Output the (x, y) coordinate of the center of the cell containing the given text.  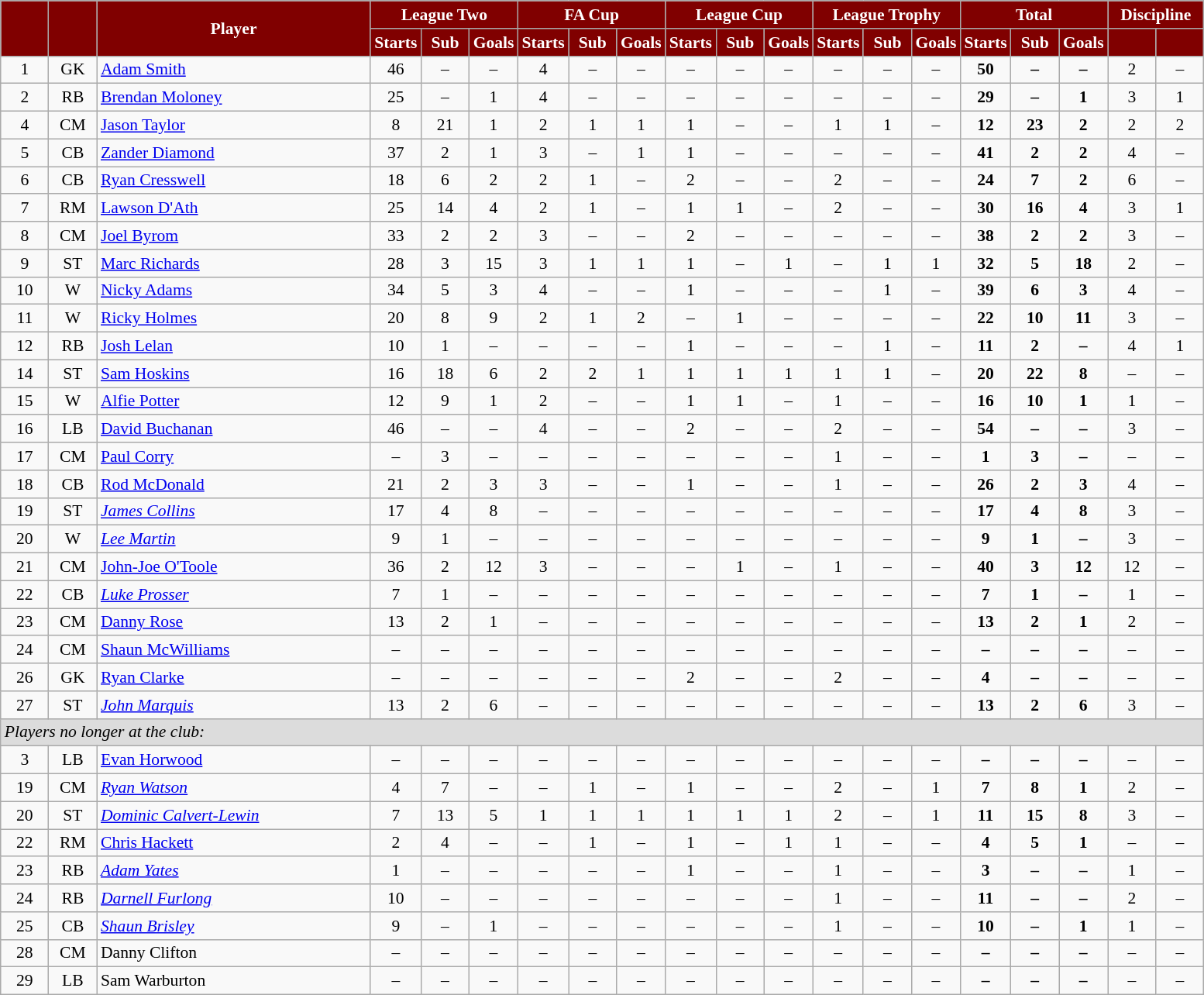
Joel Byrom (234, 236)
Alfie Potter (234, 401)
Lee Martin (234, 539)
Player (234, 28)
41 (986, 153)
Nicky Adams (234, 291)
Ricky Holmes (234, 318)
Adam Yates (234, 871)
John Marquis (234, 705)
FA Cup (591, 15)
Dominic Calvert-Lewin (234, 815)
Players no longer at the club: (603, 732)
Shaun McWilliams (234, 650)
Sam Hoskins (234, 374)
Brendan Moloney (234, 98)
34 (395, 291)
Darnell Furlong (234, 898)
27 (25, 705)
32 (986, 263)
39 (986, 291)
Jason Taylor (234, 126)
Zander Diamond (234, 153)
Luke Prosser (234, 594)
37 (395, 153)
League Trophy (886, 15)
30 (986, 208)
James Collins (234, 511)
John-Joe O'Toole (234, 567)
Chris Hackett (234, 843)
Paul Corry (234, 456)
League Two (444, 15)
50 (986, 70)
Shaun Brisley (234, 926)
Ryan Clarke (234, 677)
Danny Rose (234, 622)
Evan Horwood (234, 760)
Danny Clifton (234, 953)
Sam Warburton (234, 981)
League Cup (739, 15)
Discipline (1156, 15)
54 (986, 429)
Adam Smith (234, 70)
Rod McDonald (234, 484)
David Buchanan (234, 429)
38 (986, 236)
Marc Richards (234, 263)
Ryan Cresswell (234, 181)
Lawson D'Ath (234, 208)
36 (395, 567)
Josh Lelan (234, 346)
40 (986, 567)
33 (395, 236)
Total (1034, 15)
Ryan Watson (234, 788)
